Output the (x, y) coordinate of the center of the cell containing the given text.  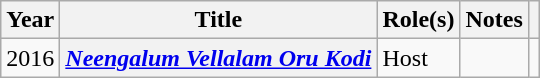
Host (418, 58)
Title (218, 20)
Role(s) (418, 20)
Year (30, 20)
Neengalum Vellalam Oru Kodi (218, 58)
2016 (30, 58)
Notes (494, 20)
